Scan for the cell matching the given text and deliver its [X, Y] coordinate at center. 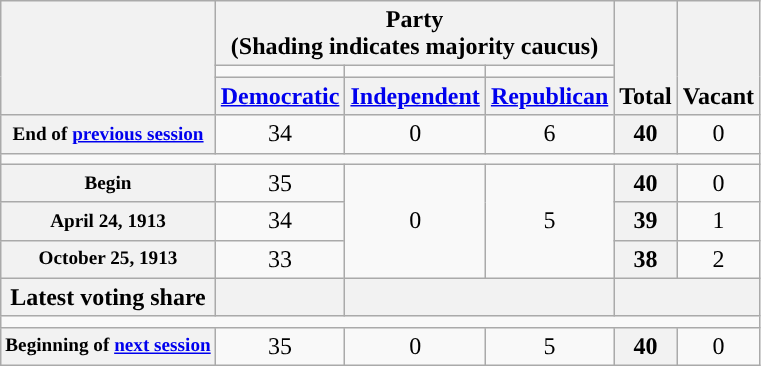
Republican [549, 96]
2 [718, 259]
38 [646, 259]
Beginning of next session [108, 346]
Latest voting share [108, 297]
Party (Shading indicates majority caucus) [414, 34]
1 [718, 221]
Begin [108, 183]
Total [646, 58]
October 25, 1913 [108, 259]
Vacant [718, 58]
39 [646, 221]
6 [549, 134]
33 [280, 259]
April 24, 1913 [108, 221]
Independent [415, 96]
End of previous session [108, 134]
Democratic [280, 96]
